Find where the given text appears and provide that cell's center as (X, Y) coordinate. 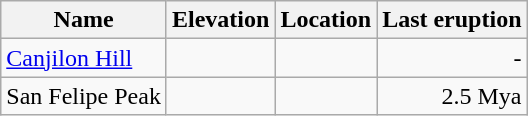
Canjilon Hill (84, 58)
Elevation (220, 20)
2.5 Mya (452, 96)
San Felipe Peak (84, 96)
- (452, 58)
Last eruption (452, 20)
Name (84, 20)
Location (326, 20)
